Determine the (X, Y) coordinate at the center of the cell enclosing the given text.  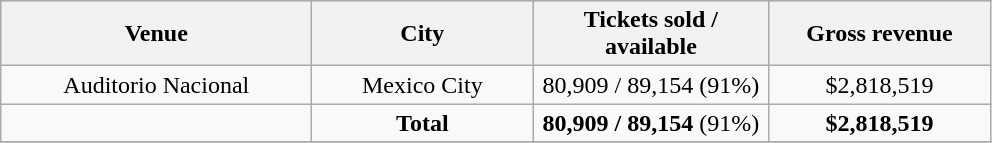
Venue (156, 34)
Gross revenue (880, 34)
Auditorio Nacional (156, 85)
Mexico City (422, 85)
Tickets sold / available (651, 34)
City (422, 34)
Total (422, 123)
